Return (X, Y) of the center of cell containing provided text 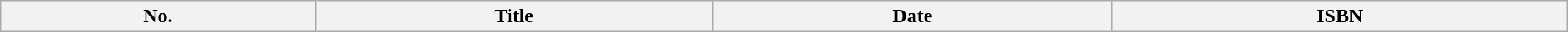
Date (912, 16)
Title (514, 16)
No. (158, 16)
ISBN (1340, 16)
